Provide the (X, Y) coordinate of the cell's center where the given text is located.  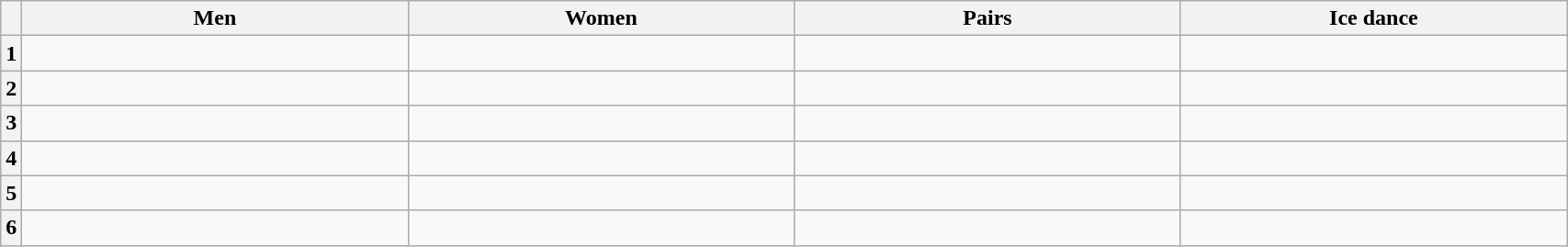
Women (601, 18)
4 (11, 158)
Pairs (987, 18)
Men (215, 18)
5 (11, 193)
1 (11, 53)
6 (11, 228)
Ice dance (1373, 18)
2 (11, 88)
3 (11, 123)
